Output the [X, Y] coordinate of the center of the cell containing the given text.  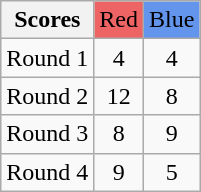
Blue [172, 20]
Round 2 [48, 96]
12 [119, 96]
Round 1 [48, 58]
Round 3 [48, 134]
Scores [48, 20]
Red [119, 20]
5 [172, 172]
Round 4 [48, 172]
